Find where the given text appears and provide that cell's center as (X, Y) coordinate. 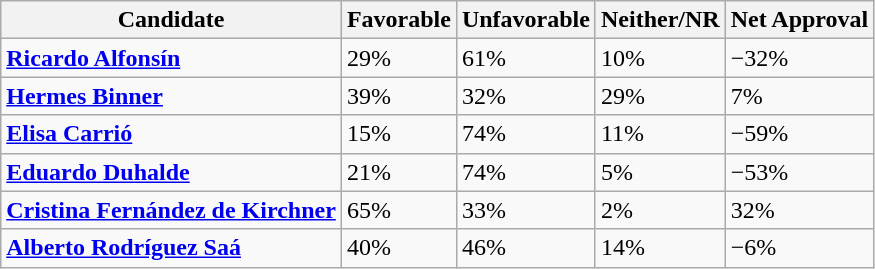
Favorable (398, 20)
Unfavorable (526, 20)
7% (800, 96)
21% (398, 172)
−59% (800, 134)
46% (526, 248)
Elisa Carrió (172, 134)
Ricardo Alfonsín (172, 58)
61% (526, 58)
Neither/NR (660, 20)
2% (660, 210)
−53% (800, 172)
33% (526, 210)
14% (660, 248)
39% (398, 96)
11% (660, 134)
65% (398, 210)
−32% (800, 58)
40% (398, 248)
5% (660, 172)
−6% (800, 248)
Hermes Binner (172, 96)
Cristina Fernández de Kirchner (172, 210)
Candidate (172, 20)
Net Approval (800, 20)
Alberto Rodríguez Saá (172, 248)
Eduardo Duhalde (172, 172)
10% (660, 58)
15% (398, 134)
